Capture the cell that displays the provided text and extract its (x, y) central coordinate. 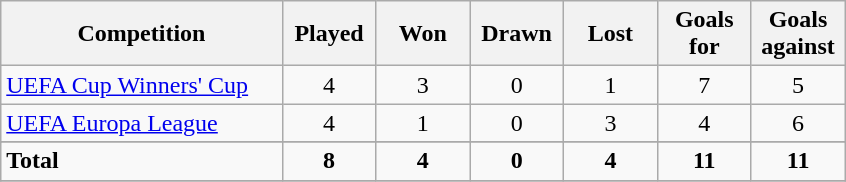
Played (329, 34)
Total (142, 161)
Drawn (517, 34)
8 (329, 161)
Competition (142, 34)
Goalsagainst (798, 34)
UEFA Cup Winners' Cup (142, 85)
UEFA Europa League (142, 123)
Goalsfor (704, 34)
Won (423, 34)
6 (798, 123)
5 (798, 85)
7 (704, 85)
Lost (611, 34)
